Extract the [x, y] coordinate from the center of the cell holding the provided text.  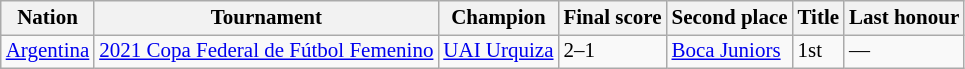
— [904, 52]
Nation [48, 18]
Boca Juniors [730, 52]
UAI Urquiza [498, 52]
Last honour [904, 18]
Tournament [266, 18]
Final score [612, 18]
1st [819, 52]
2021 Copa Federal de Fútbol Femenino [266, 52]
Argentina [48, 52]
2–1 [612, 52]
Title [819, 18]
Second place [730, 18]
Champion [498, 18]
